Capture the cell that displays the provided text and extract its [x, y] central coordinate. 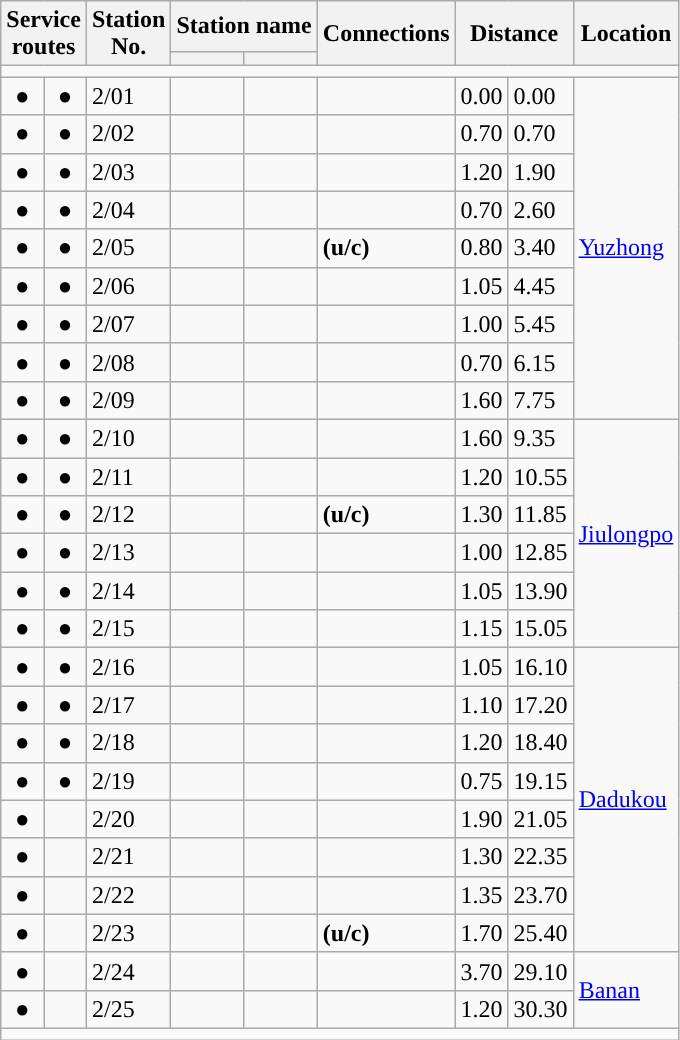
30.30 [540, 1009]
10.55 [540, 477]
19.15 [540, 781]
2/25 [128, 1009]
Serviceroutes [44, 34]
6.15 [540, 362]
2/23 [128, 933]
11.85 [540, 515]
3.70 [482, 971]
2/08 [128, 362]
0.80 [482, 248]
2/19 [128, 781]
2/15 [128, 629]
12.85 [540, 553]
2/06 [128, 286]
Jiulongpo [626, 533]
13.90 [540, 591]
2/05 [128, 248]
2/17 [128, 705]
Connections [386, 34]
2/09 [128, 400]
15.05 [540, 629]
2/03 [128, 172]
23.70 [540, 895]
0.75 [482, 781]
3.40 [540, 248]
17.20 [540, 705]
7.75 [540, 400]
22.35 [540, 857]
Banan [626, 990]
18.40 [540, 743]
Location [626, 34]
2.60 [540, 210]
2/02 [128, 134]
2/22 [128, 895]
1.10 [482, 705]
1.35 [482, 895]
2/07 [128, 324]
2/20 [128, 819]
2/12 [128, 515]
29.10 [540, 971]
21.05 [540, 819]
Yuzhong [626, 248]
Distance [514, 34]
2/14 [128, 591]
2/11 [128, 477]
2/18 [128, 743]
9.35 [540, 438]
2/01 [128, 96]
2/04 [128, 210]
StationNo. [128, 34]
Station name [244, 26]
2/13 [128, 553]
2/10 [128, 438]
Dadukou [626, 800]
4.45 [540, 286]
2/16 [128, 667]
1.15 [482, 629]
5.45 [540, 324]
16.10 [540, 667]
1.70 [482, 933]
2/24 [128, 971]
2/21 [128, 857]
25.40 [540, 933]
